Detect which cell encompasses the target text, then output its [x, y] center coordinate. 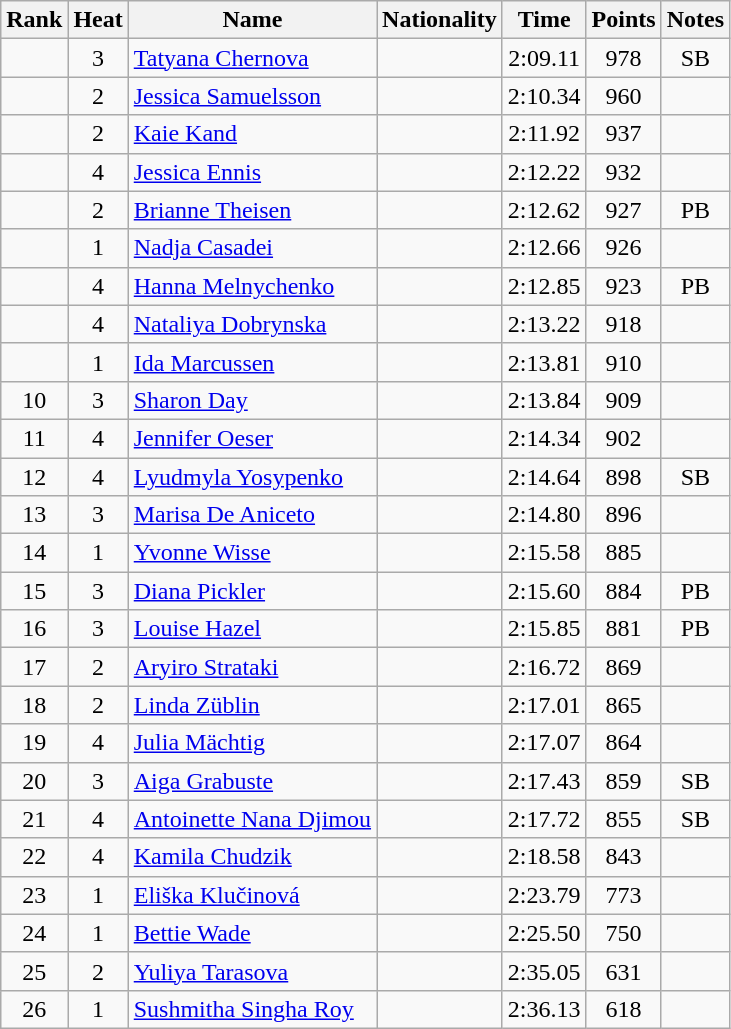
2:25.50 [544, 933]
Yuliya Tarasova [252, 971]
2:14.80 [544, 515]
Nationality [440, 20]
855 [624, 819]
20 [34, 781]
24 [34, 933]
Louise Hazel [252, 629]
Kamila Chudzik [252, 857]
Brianne Theisen [252, 210]
Aiga Grabuste [252, 781]
2:17.01 [544, 705]
Points [624, 20]
Rank [34, 20]
2:12.85 [544, 286]
Marisa De Aniceto [252, 515]
881 [624, 629]
902 [624, 438]
2:15.60 [544, 591]
2:17.72 [544, 819]
11 [34, 438]
Antoinette Nana Djimou [252, 819]
2:12.66 [544, 248]
Diana Pickler [252, 591]
Tatyana Chernova [252, 58]
926 [624, 248]
909 [624, 400]
Ida Marcussen [252, 362]
923 [624, 286]
843 [624, 857]
Jennifer Oeser [252, 438]
2:14.34 [544, 438]
Julia Mächtig [252, 743]
2:18.58 [544, 857]
Eliška Klučinová [252, 895]
21 [34, 819]
859 [624, 781]
Heat [98, 20]
Bettie Wade [252, 933]
Nadja Casadei [252, 248]
Sharon Day [252, 400]
864 [624, 743]
Aryiro Strataki [252, 667]
Time [544, 20]
Notes [695, 20]
2:14.64 [544, 477]
26 [34, 1009]
898 [624, 477]
18 [34, 705]
2:13.81 [544, 362]
2:13.84 [544, 400]
Linda Züblin [252, 705]
Kaie Kand [252, 134]
869 [624, 667]
927 [624, 210]
10 [34, 400]
Hanna Melnychenko [252, 286]
25 [34, 971]
884 [624, 591]
773 [624, 895]
2:23.79 [544, 895]
17 [34, 667]
Lyudmyla Yosypenko [252, 477]
23 [34, 895]
22 [34, 857]
2:11.92 [544, 134]
978 [624, 58]
2:12.62 [544, 210]
2:09.11 [544, 58]
12 [34, 477]
16 [34, 629]
932 [624, 172]
2:15.58 [544, 553]
Jessica Ennis [252, 172]
750 [624, 933]
13 [34, 515]
2:17.43 [544, 781]
Jessica Samuelsson [252, 96]
2:12.22 [544, 172]
2:36.13 [544, 1009]
896 [624, 515]
618 [624, 1009]
Name [252, 20]
2:16.72 [544, 667]
885 [624, 553]
2:10.34 [544, 96]
865 [624, 705]
14 [34, 553]
631 [624, 971]
2:35.05 [544, 971]
2:13.22 [544, 324]
918 [624, 324]
Nataliya Dobrynska [252, 324]
Yvonne Wisse [252, 553]
Sushmitha Singha Roy [252, 1009]
2:17.07 [544, 743]
910 [624, 362]
960 [624, 96]
937 [624, 134]
19 [34, 743]
15 [34, 591]
2:15.85 [544, 629]
